Find where the given text appears and provide that cell's center as (X, Y) coordinate. 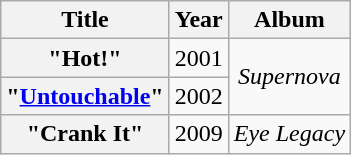
Album (289, 20)
2009 (198, 134)
2001 (198, 58)
2002 (198, 96)
Title (85, 20)
"Crank It" (85, 134)
"Untouchable" (85, 96)
Eye Legacy (289, 134)
"Hot!" (85, 58)
Supernova (289, 77)
Year (198, 20)
